Provide the (X, Y) coordinate of the cell's center where the given text is located.  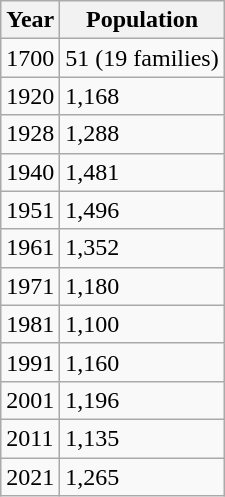
1,160 (142, 362)
1991 (30, 362)
1,481 (142, 172)
1,168 (142, 96)
Population (142, 20)
1700 (30, 58)
1971 (30, 286)
2011 (30, 438)
1,180 (142, 286)
1,352 (142, 248)
1928 (30, 134)
1951 (30, 210)
1,100 (142, 324)
1,496 (142, 210)
1,135 (142, 438)
1981 (30, 324)
1940 (30, 172)
Year (30, 20)
2021 (30, 477)
51 (19 families) (142, 58)
1,288 (142, 134)
1920 (30, 96)
1,196 (142, 400)
1961 (30, 248)
1,265 (142, 477)
2001 (30, 400)
